Pinpoint the cell where the given text exists, returning its [x, y] midpoint coordinate. 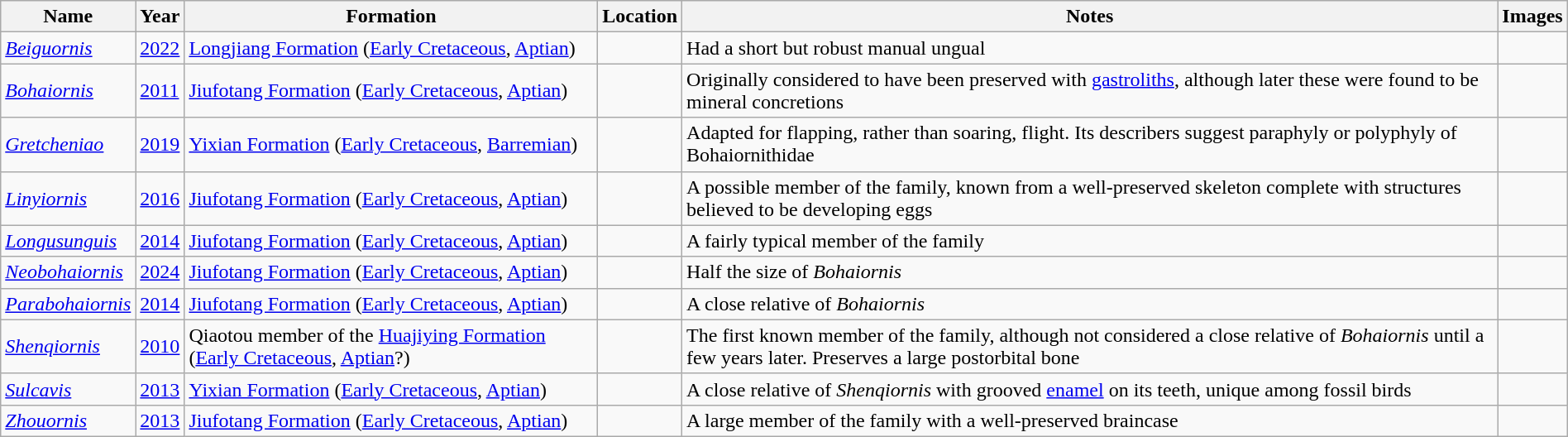
Beiguornis [68, 48]
Had a short but robust manual ungual [1090, 48]
Longjiang Formation (Early Cretaceous, Aptian) [391, 48]
A large member of the family with a well-preserved braincase [1090, 420]
2016 [160, 199]
A close relative of Shenqiornis with grooved enamel on its teeth, unique among fossil birds [1090, 389]
Shenqiornis [68, 346]
2010 [160, 346]
Formation [391, 17]
Neobohaiornis [68, 272]
Gretcheniao [68, 144]
Zhouornis [68, 420]
2011 [160, 91]
Originally considered to have been preserved with gastroliths, although later these were found to be mineral concretions [1090, 91]
2024 [160, 272]
A fairly typical member of the family [1090, 241]
Yixian Formation (Early Cretaceous, Aptian) [391, 389]
Yixian Formation (Early Cretaceous, Barremian) [391, 144]
Images [1532, 17]
Year [160, 17]
Half the size of Bohaiornis [1090, 272]
2022 [160, 48]
Parabohaiornis [68, 304]
Name [68, 17]
Notes [1090, 17]
Adapted for flapping, rather than soaring, flight. Its describers suggest paraphyly or polyphyly of Bohaiornithidae [1090, 144]
A close relative of Bohaiornis [1090, 304]
Qiaotou member of the Huajiying Formation (Early Cretaceous, Aptian?) [391, 346]
Bohaiornis [68, 91]
Location [640, 17]
Longusunguis [68, 241]
Sulcavis [68, 389]
A possible member of the family, known from a well-preserved skeleton complete with structures believed to be developing eggs [1090, 199]
2019 [160, 144]
Linyiornis [68, 199]
